Find where the given text appears and provide that cell's center as [X, Y] coordinate. 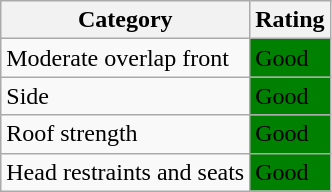
Side [126, 96]
Head restraints and seats [126, 172]
Roof strength [126, 134]
Rating [290, 20]
Category [126, 20]
Moderate overlap front [126, 58]
